From the cell containing the given text, extract its center point as (X, Y) coordinate. 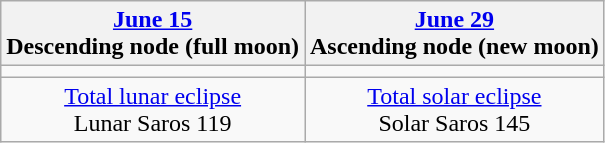
Total lunar eclipseLunar Saros 119 (153, 110)
June 29Ascending node (new moon) (454, 34)
Total solar eclipseSolar Saros 145 (454, 110)
June 15Descending node (full moon) (153, 34)
